Pinpoint the cell where the given text exists, returning its [x, y] midpoint coordinate. 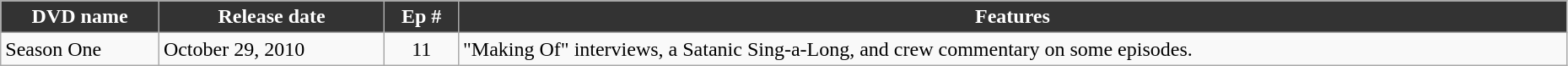
Ep # [422, 17]
Features [1013, 17]
11 [422, 49]
"Making Of" interviews, a Satanic Sing-a-Long, and crew commentary on some episodes. [1013, 49]
Release date [272, 17]
Season One [80, 49]
DVD name [80, 17]
October 29, 2010 [272, 49]
